From the cell containing the given text, extract its center point as (x, y) coordinate. 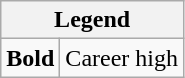
Bold (30, 58)
Career high (122, 58)
Legend (92, 20)
